Pinpoint the cell where the given text exists, returning its [x, y] midpoint coordinate. 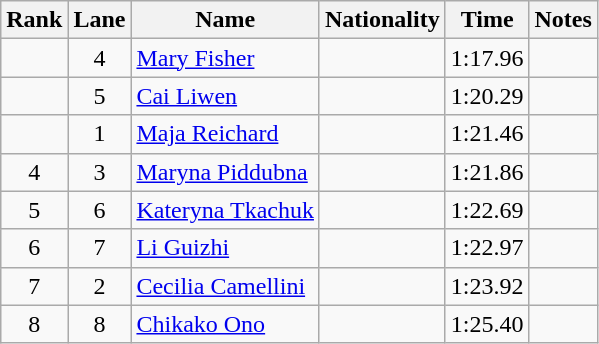
Rank [34, 20]
Cai Liwen [226, 96]
Kateryna Tkachuk [226, 210]
1:21.86 [487, 172]
1:22.69 [487, 210]
Chikako Ono [226, 324]
Maja Reichard [226, 134]
Mary Fisher [226, 58]
3 [100, 172]
1:20.29 [487, 96]
Li Guizhi [226, 248]
1:17.96 [487, 58]
Lane [100, 20]
1:23.92 [487, 286]
1:22.97 [487, 248]
1:21.46 [487, 134]
2 [100, 286]
Cecilia Camellini [226, 286]
Notes [563, 20]
Time [487, 20]
Name [226, 20]
Maryna Piddubna [226, 172]
1 [100, 134]
Nationality [382, 20]
1:25.40 [487, 324]
